Pinpoint the cell where the given text exists, returning its [x, y] midpoint coordinate. 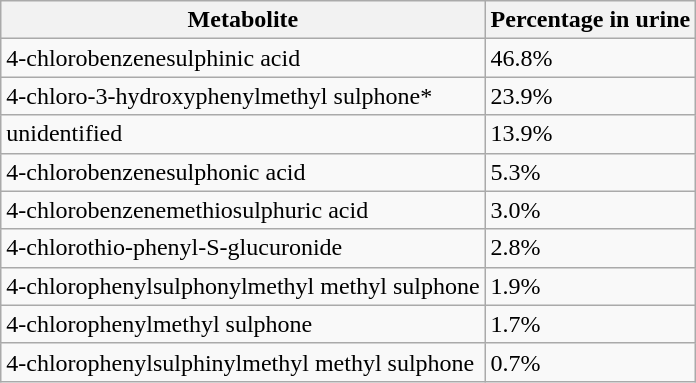
4-chloro-3-hydroxyphenylmethyl sulphone* [243, 96]
0.7% [590, 362]
4-chlorobenzenemethiosulphuric acid [243, 210]
5.3% [590, 172]
4-chlorophenylsulphonylmethyl methyl sulphone [243, 286]
23.9% [590, 96]
46.8% [590, 58]
1.9% [590, 286]
4-chlorobenzenesulphinic acid [243, 58]
3.0% [590, 210]
Metabolite [243, 20]
4-chlorothio-phenyl-S-glucuronide [243, 248]
4-chlorobenzenesulphonic acid [243, 172]
2.8% [590, 248]
1.7% [590, 324]
4-chlorophenylmethyl sulphone [243, 324]
Percentage in urine [590, 20]
4-chlorophenylsulphinylmethyl methyl sulphone [243, 362]
unidentified [243, 134]
13.9% [590, 134]
